Output the [X, Y] coordinate of the center of the cell containing the given text.  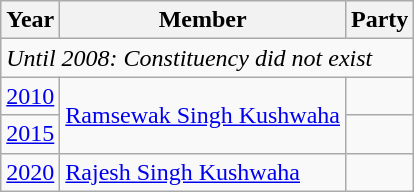
Rajesh Singh Kushwaha [203, 172]
Member [203, 20]
Year [30, 20]
2015 [30, 134]
Until 2008: Constituency did not exist [208, 58]
Party [380, 20]
2020 [30, 172]
2010 [30, 96]
Ramsewak Singh Kushwaha [203, 115]
